Determine the [x, y] coordinate at the center of the cell enclosing the given text.  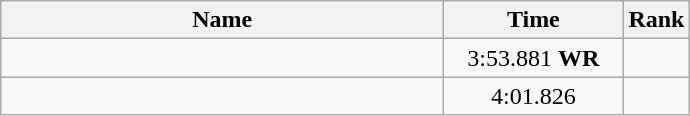
Time [534, 20]
4:01.826 [534, 96]
Name [222, 20]
3:53.881 WR [534, 58]
Rank [656, 20]
